Extract the [X, Y] coordinate from the center of the cell holding the provided text.  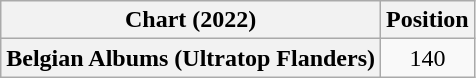
Chart (2022) [191, 20]
Belgian Albums (Ultratop Flanders) [191, 58]
Position [428, 20]
140 [428, 58]
